For the text-containing cell, return its midpoint in [X, Y] coordinate format. 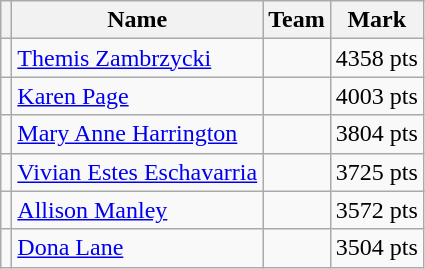
Dona Lane [138, 248]
Mary Anne Harrington [138, 134]
Themis Zambrzycki [138, 58]
3572 pts [376, 210]
3804 pts [376, 134]
Karen Page [138, 96]
Vivian Estes Eschavarria [138, 172]
4003 pts [376, 96]
3725 pts [376, 172]
Mark [376, 20]
Team [297, 20]
Name [138, 20]
Allison Manley [138, 210]
4358 pts [376, 58]
3504 pts [376, 248]
